From the cell containing the given text, extract its center point as [x, y] coordinate. 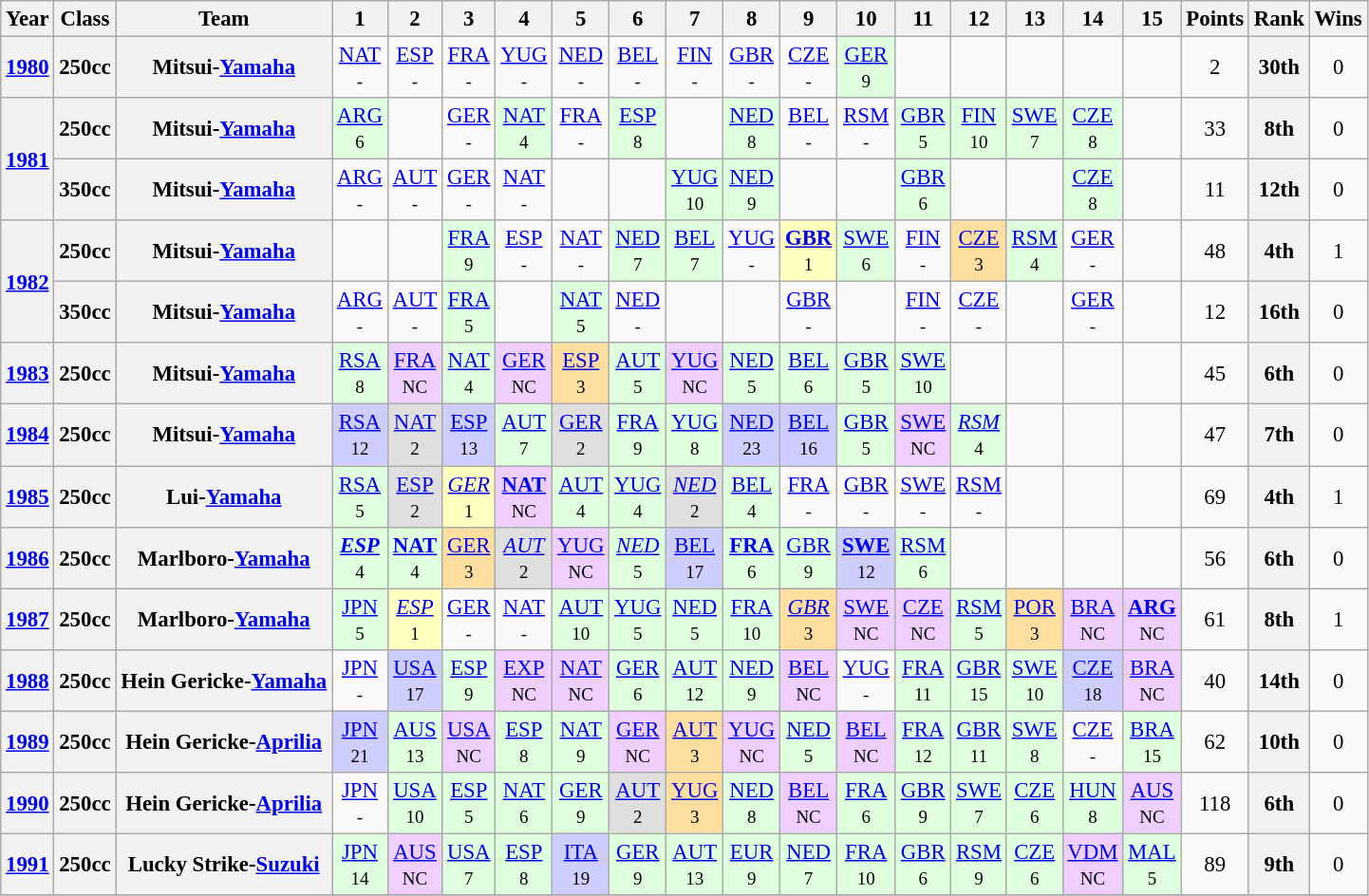
8 [752, 19]
VDMNC [1093, 864]
SWE- [923, 497]
YUG8 [695, 435]
69 [1215, 497]
RSA5 [361, 497]
JPN5 [361, 619]
1981 [28, 159]
GER2 [581, 435]
CZE18 [1093, 680]
AUT13 [695, 864]
SWE8 [1035, 742]
CZE3 [980, 251]
1980 [28, 68]
10 [866, 19]
NED23 [752, 435]
ARGNC [1153, 619]
6 [638, 19]
Wins [1339, 19]
14th [1279, 680]
AUT5 [638, 374]
EXPNC [524, 680]
YUG4 [638, 497]
Hein Gericke-Yamaha [224, 680]
AUT10 [581, 619]
Class [85, 19]
RSM9 [980, 864]
MAL5 [1153, 864]
9 [809, 19]
BEL7 [695, 251]
AUT4 [581, 497]
RSA8 [361, 374]
Lucky Strike-Suzuki [224, 864]
CZENC [923, 619]
AUT7 [524, 435]
61 [1215, 619]
7th [1279, 435]
NED2 [695, 497]
JPN14 [361, 864]
YUG10 [695, 190]
GBR3 [809, 619]
FRANC [414, 374]
NAT6 [524, 803]
40 [1215, 680]
3 [469, 19]
FRA12 [923, 742]
BEL17 [695, 558]
BEL6 [809, 374]
1985 [28, 497]
GER6 [638, 680]
ESP13 [469, 435]
45 [1215, 374]
56 [1215, 558]
ESP4 [361, 558]
ESP2 [414, 497]
HUN8 [1093, 803]
Rank [1279, 19]
1983 [28, 374]
FRA11 [923, 680]
Points [1215, 19]
1982 [28, 281]
ESP1 [414, 619]
GER1 [469, 497]
POR3 [1035, 619]
BEL4 [752, 497]
33 [1215, 129]
NAT9 [581, 742]
SWE6 [866, 251]
12th [1279, 190]
1991 [28, 864]
AUT12 [695, 680]
ESP5 [469, 803]
USA17 [414, 680]
1987 [28, 619]
YUG3 [695, 803]
USA7 [469, 864]
EUR9 [752, 864]
AUS13 [414, 742]
1990 [28, 803]
14 [1093, 19]
RSM5 [980, 619]
16th [1279, 313]
RSA12 [361, 435]
BRA15 [1153, 742]
Team [224, 19]
48 [1215, 251]
5 [581, 19]
ITA19 [581, 864]
Year [28, 19]
GBR15 [980, 680]
118 [1215, 803]
Lui-Yamaha [224, 497]
USANC [469, 742]
7 [695, 19]
ESP9 [469, 680]
10th [1279, 742]
NAT5 [581, 313]
YUG5 [638, 619]
BEL16 [809, 435]
NAT2 [414, 435]
FIN10 [980, 129]
9th [1279, 864]
1984 [28, 435]
ESP3 [581, 374]
47 [1215, 435]
1989 [28, 742]
62 [1215, 742]
JPN21 [361, 742]
SWE12 [866, 558]
GBR11 [980, 742]
15 [1153, 19]
FRA5 [469, 313]
GBR1 [809, 251]
1988 [28, 680]
AUT3 [695, 742]
30th [1279, 68]
RSM6 [923, 558]
GER3 [469, 558]
4 [524, 19]
USA10 [414, 803]
89 [1215, 864]
ARG6 [361, 129]
13 [1035, 19]
1986 [28, 558]
